Scan for the cell matching the given text and deliver its [x, y] coordinate at center. 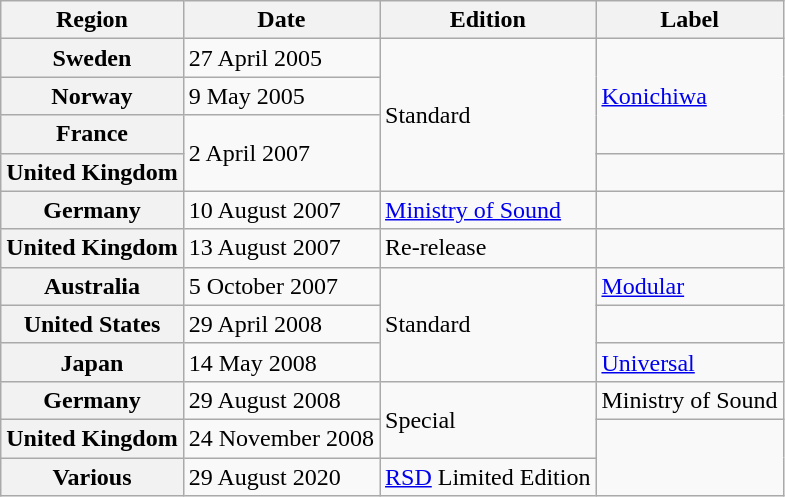
Re-release [488, 248]
France [92, 134]
27 April 2005 [281, 58]
RSD Limited Edition [488, 477]
9 May 2005 [281, 96]
29 August 2008 [281, 400]
Konichiwa [690, 96]
Australia [92, 286]
Sweden [92, 58]
24 November 2008 [281, 438]
Norway [92, 96]
Modular [690, 286]
2 April 2007 [281, 153]
29 August 2020 [281, 477]
Universal [690, 362]
Various [92, 477]
5 October 2007 [281, 286]
Special [488, 419]
Date [281, 20]
Japan [92, 362]
14 May 2008 [281, 362]
United States [92, 324]
Edition [488, 20]
13 August 2007 [281, 248]
Label [690, 20]
29 April 2008 [281, 324]
10 August 2007 [281, 210]
Region [92, 20]
